From the cell containing the given text, extract its center point as [x, y] coordinate. 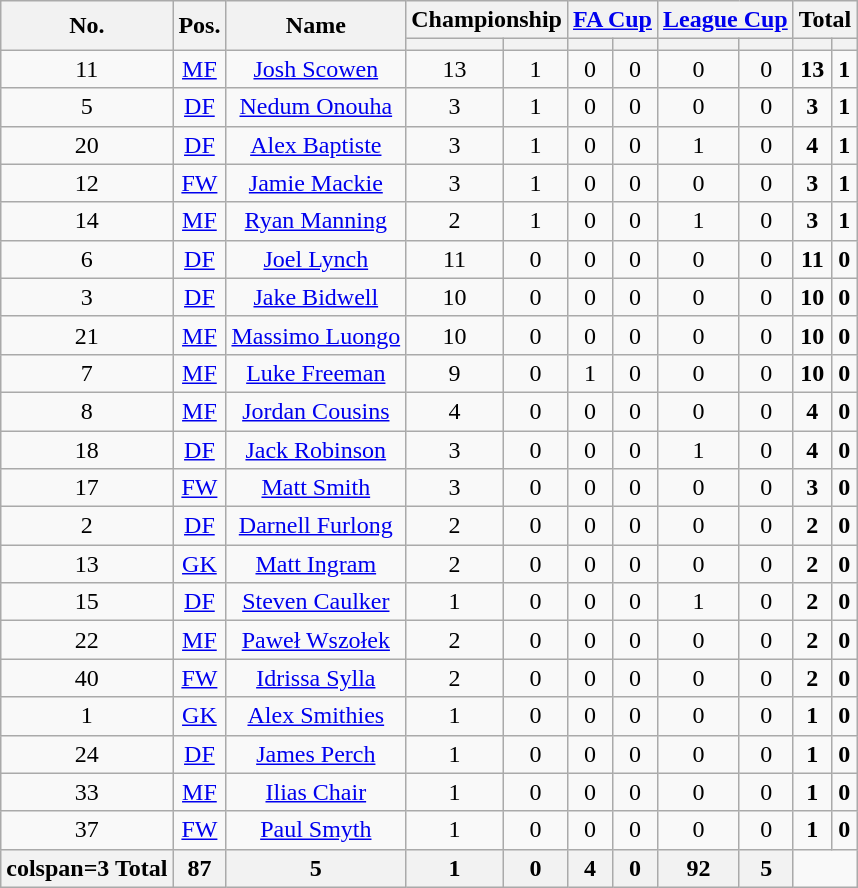
18 [87, 449]
14 [87, 221]
Jack Robinson [316, 449]
No. [87, 26]
Alex Smithies [316, 716]
20 [87, 145]
FA Cup [612, 20]
Total [825, 20]
9 [455, 373]
92 [698, 868]
Jordan Cousins [316, 411]
15 [87, 602]
Nedum Onouha [316, 107]
12 [87, 183]
22 [87, 640]
League Cup [725, 20]
33 [87, 792]
17 [87, 488]
Joel Lynch [316, 259]
Paweł Wszołek [316, 640]
6 [87, 259]
7 [87, 373]
Massimo Luongo [316, 335]
21 [87, 335]
37 [87, 830]
Darnell Furlong [316, 526]
colspan=3 Total [87, 868]
Josh Scowen [316, 69]
Matt Smith [316, 488]
Steven Caulker [316, 602]
Ilias Chair [316, 792]
Luke Freeman [316, 373]
24 [87, 754]
Name [316, 26]
Idrissa Sylla [316, 678]
Paul Smyth [316, 830]
Championship [487, 20]
Jamie Mackie [316, 183]
James Perch [316, 754]
Alex Baptiste [316, 145]
Matt Ingram [316, 564]
Jake Bidwell [316, 297]
87 [200, 868]
8 [87, 411]
40 [87, 678]
Pos. [200, 26]
Ryan Manning [316, 221]
